Return (X, Y) of the center of cell containing provided text 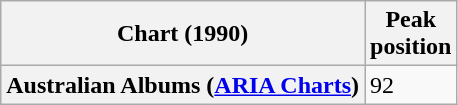
Australian Albums (ARIA Charts) (183, 85)
92 (411, 85)
Chart (1990) (183, 34)
Peakposition (411, 34)
